Search for the cell housing the specified text and yield its [X, Y] center coordinate. 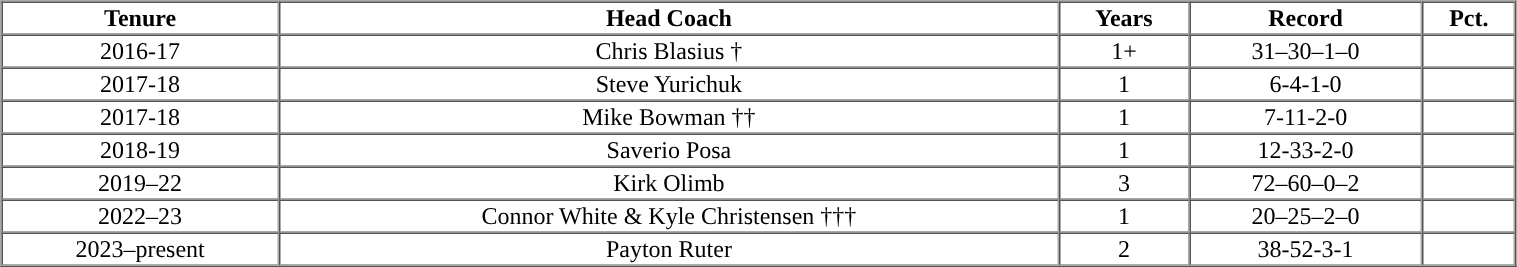
3 [1124, 182]
Kirk Olimb [669, 182]
12-33-2-0 [1306, 150]
Mike Bowman †† [669, 116]
Years [1124, 18]
20–25–2–0 [1306, 216]
2018-19 [140, 150]
31–30–1–0 [1306, 50]
Payton Ruter [669, 248]
2016-17 [140, 50]
1+ [1124, 50]
Head Coach [669, 18]
Chris Blasius † [669, 50]
72–60–0–2 [1306, 182]
Steve Yurichuk [669, 84]
38-52-3-1 [1306, 248]
Tenure [140, 18]
Saverio Posa [669, 150]
2 [1124, 248]
2023–present [140, 248]
Pct. [1468, 18]
Connor White & Kyle Christensen ††† [669, 216]
2022–23 [140, 216]
Record [1306, 18]
2019–22 [140, 182]
6-4-1-0 [1306, 84]
7-11-2-0 [1306, 116]
